Capture the cell that displays the provided text and extract its (x, y) central coordinate. 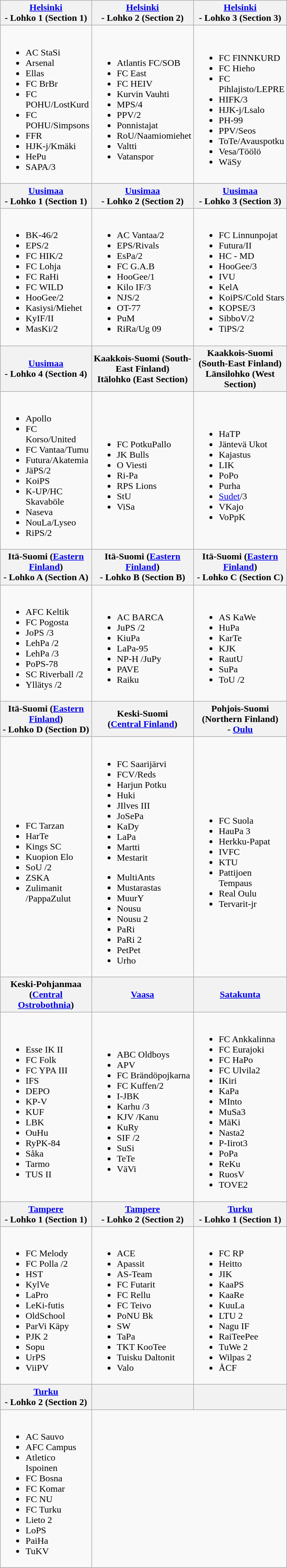
Helsinki - Lohko 2 (Section 2) (142, 13)
FC SaarijärviFCV/RedsHarjun PotkuHukiJIlves IIIJoSePaKaDyLaPaMarttiMestaritMultiAntsMustarastasMuurYNousuNousu 2PaRiPaRi 2PetPetUrho (142, 857)
Tampere - Lohko 1 (Section 1) (46, 1214)
Uusimaa - Lohko 3 (Section 3) (240, 196)
FC AnkkalinnaFC EurajokiFC HaPoFC Ulvila2IKiriKaPaMIntoMuSa3MäKiNasta2P-Iirot3PoPaReKuRuosVTOVE2 (240, 1106)
FC PotkuPalloJK BullsO ViestiRi-PaRPS LionsStUViSa (142, 470)
ApolloFC Korso/UnitedFC Vantaa/TumuFutura/AkatemiaJäPS/2KoiPSK-UP/HC SkavaböleNasevaNouLa/LyseoRiPS/2 (46, 470)
FC RPHeittoJIKKaaPSKaaReKuuLaLTU 2Nagu IFRaiTeePeeTuWe 2Wilpas 2ÅCF (240, 1306)
ACEApassitAS-TeamFC FutaritFC RelluFC TeivoPoNU BkSWTaPaTKT KooTeeTuisku DaltonitValo (142, 1306)
AC SauvoAFC CampusAtletico IspoinenFC BosnaFC KomarFC NUFC TurkuLieto 2LoPSPaiHaTuKV (46, 1489)
ABC OldboysAPVFC BrändöpojkarnaFC Kuffen/2I-JBKKarhu /3KJV /KanuKuRySIF /2SuSiTeTeVäVi (142, 1106)
Keski-Pohjanmaa (Central Ostrobothnia) (46, 994)
Kaakkois-Suomi (South-East Finland)Länsilohko (West Section) (240, 368)
Helsinki - Lohko 3 (Section 3) (240, 13)
Itä-Suomi (Eastern Finland) - Lohko C (Section C) (240, 567)
BK-46/2EPS/2FC HIK/2FC LohjaFC RaHiFC WILDHooGee/2Kasiysi/MiehetKyIF/IIMasKi/2 (46, 277)
Pohjois-Suomi (Northern Finland) - Oulu (240, 719)
Itä-Suomi (Eastern Finland) - Lohko B (Section B) (142, 567)
Kaakkois-Suomi (South-East Finland)Itälohko (East Section) (142, 368)
Turku - Lohko 1 (Section 1) (240, 1214)
Keski-Suomi (Central Finland) (142, 719)
Helsinki - Lohko 1 (Section 1) (46, 13)
Turku - Lohko 2 (Section 2) (46, 1397)
Itä-Suomi (Eastern Finland) - Lohko A (Section A) (46, 567)
Atlantis FC/SOBFC EastFC HEIVKurvin VauhtiMPS/4PPV/2PonnistajatRoU/NaamiomiehetValttiVatanspor (142, 104)
Itä-Suomi (Eastern Finland) - Lohko D (Section D) (46, 719)
AC Vantaa/2EPS/RivalsEsPa/2FC G.A.BHooGee/1Kilo IF/3NJS/2OT-77PuMRiRa/Ug 09 (142, 277)
Satakunta (240, 994)
FC MelodyFC Polla /2HSTKylVeLaProLeKi-futisOldSchoolParVi KäpyPJK 2SopuUrPSViiPV (46, 1306)
AC BARCAJuPS /2KiuPaLaPa-95NP-H /JuPyPAVERaiku (142, 643)
FC SuolaHauPa 3Herkku-PapatIVFCKTUPattijoen TempausReal OuluTervarit-jr (240, 857)
AS KaWeHuPaKarTeKJKRautUSuPaToU /2 (240, 643)
FC LinnunpojatFutura/IIHC - MDHooGee/3IVUKelAKoiPS/Cold StarsKOPSE/3SibboV/2TiPS/2 (240, 277)
Tampere - Lohko 2 (Section 2) (142, 1214)
Uusimaa - Lohko 2 (Section 2) (142, 196)
AC StaSiArsenalEllasFC BrBrFC POHU/LostKurdFC POHU/SimpsonsFFRHJK-j/KmäkiHePuSAPA/3 (46, 104)
FC TarzanHarTeKings SCKuopion EloSoU /2ZSKAZulimanit /PappaZulut (46, 857)
Uusimaa - Lohko 4 (Section 4) (46, 368)
Uusimaa - Lohko 1 (Section 1) (46, 196)
Esse IK IIFC FolkFC YPA IIIIFSDEPOKP-VKUFLBKOuHuRyPK-84SåkaTarmoTUS II (46, 1106)
Vaasa (142, 994)
AFC KeltikFC PogostaJoPS /3LehPa /2LehPa /3PoPS-78SC Riverball /2Yllätys /2 (46, 643)
HaTPJäntevä UkotKajastusLIKPoPoPurhaSudet/3VKajoVoPpK (240, 470)
FC FINNKURDFC HiehoFC Pihlajisto/LEPREHIFK/3HJK-j/LsaloPH-99PPV/SeosToTe/AvauspotkuVesa/TöölöWäSy (240, 104)
